From the cell containing the given text, extract its center point as [X, Y] coordinate. 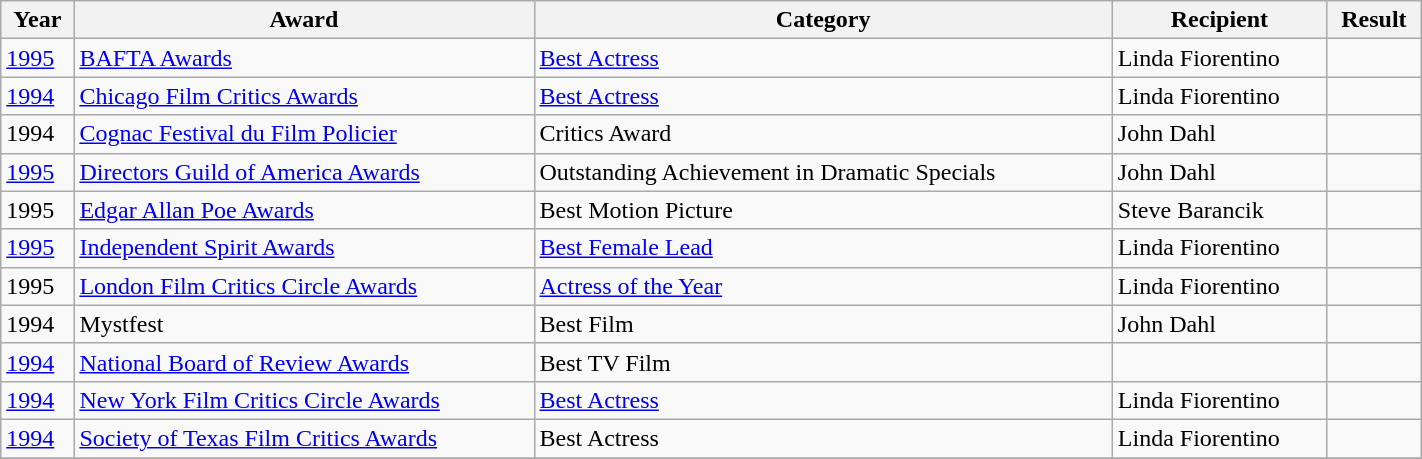
Actress of the Year [823, 286]
National Board of Review Awards [304, 362]
Year [38, 20]
Best Motion Picture [823, 210]
Result [1374, 20]
New York Film Critics Circle Awards [304, 400]
Steve Barancik [1219, 210]
Chicago Film Critics Awards [304, 96]
Edgar Allan Poe Awards [304, 210]
Society of Texas Film Critics Awards [304, 438]
Mystfest [304, 324]
Directors Guild of America Awards [304, 172]
Critics Award [823, 134]
Cognac Festival du Film Policier [304, 134]
Category [823, 20]
Outstanding Achievement in Dramatic Specials [823, 172]
BAFTA Awards [304, 58]
Best Female Lead [823, 248]
Best TV Film [823, 362]
Independent Spirit Awards [304, 248]
Award [304, 20]
Best Film [823, 324]
Recipient [1219, 20]
London Film Critics Circle Awards [304, 286]
